From the cell containing the given text, extract its center point as [X, Y] coordinate. 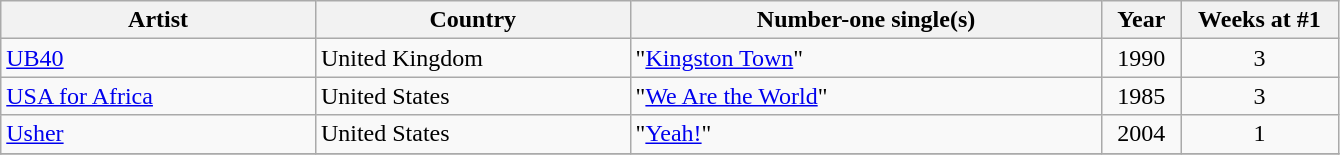
"We Are the World" [866, 96]
1985 [1142, 96]
United Kingdom [472, 58]
Year [1142, 20]
USA for Africa [158, 96]
1 [1260, 134]
1990 [1142, 58]
"Yeah!" [866, 134]
Artist [158, 20]
Country [472, 20]
"Kingston Town" [866, 58]
Weeks at #1 [1260, 20]
Number-one single(s) [866, 20]
Usher [158, 134]
2004 [1142, 134]
UB40 [158, 58]
